Find where the given text appears and provide that cell's center as (X, Y) coordinate. 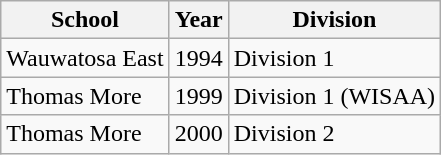
2000 (198, 134)
1994 (198, 58)
School (85, 20)
Division 1 (WISAA) (334, 96)
1999 (198, 96)
Division 1 (334, 58)
Division 2 (334, 134)
Division (334, 20)
Wauwatosa East (85, 58)
Year (198, 20)
